Pinpoint the cell where the given text exists, returning its [x, y] midpoint coordinate. 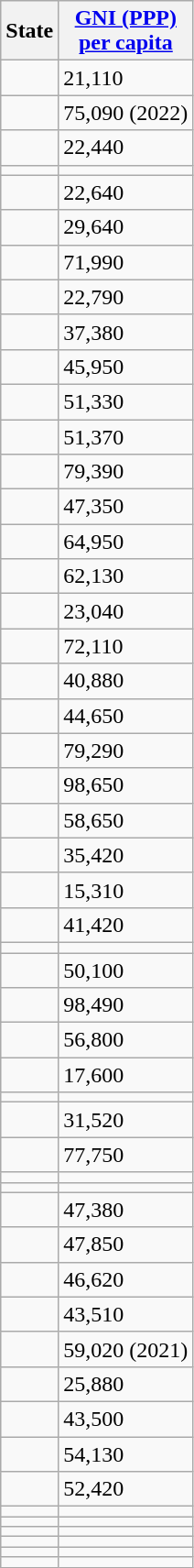
15,310 [126, 890]
51,370 [126, 437]
44,650 [126, 716]
62,130 [126, 576]
43,510 [126, 1314]
40,880 [126, 681]
35,420 [126, 855]
54,130 [126, 1454]
31,520 [126, 1120]
64,950 [126, 542]
58,650 [126, 820]
43,500 [126, 1419]
71,990 [126, 262]
GNI (PPP)per capita [126, 31]
47,350 [126, 507]
41,420 [126, 925]
29,640 [126, 227]
79,290 [126, 751]
23,040 [126, 611]
45,950 [126, 367]
21,110 [126, 78]
22,790 [126, 297]
59,020 (2021) [126, 1349]
47,380 [126, 1210]
98,650 [126, 785]
98,490 [126, 1005]
25,880 [126, 1384]
State [29, 31]
37,380 [126, 332]
22,640 [126, 192]
47,850 [126, 1245]
72,110 [126, 646]
77,750 [126, 1155]
52,420 [126, 1489]
22,440 [126, 148]
79,390 [126, 472]
17,600 [126, 1075]
56,800 [126, 1040]
51,330 [126, 401]
46,620 [126, 1279]
75,090 (2022) [126, 113]
50,100 [126, 970]
